Find where the given text appears and provide that cell's center as (x, y) coordinate. 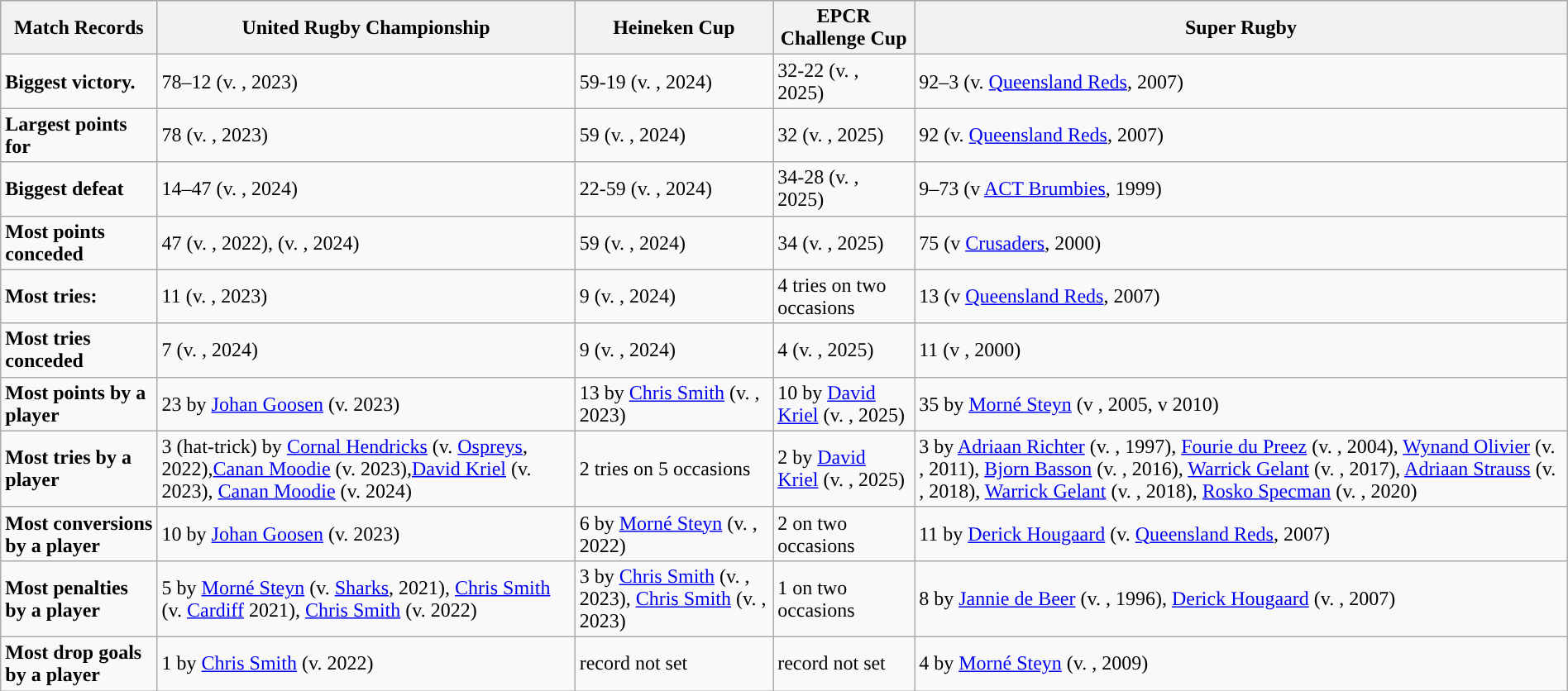
59-19 (v. , 2024) (674, 81)
10 by Johan Goosen (v. 2023) (366, 534)
22-59 (v. , 2024) (674, 188)
32 (v. , 2025) (844, 136)
92 (v. Queensland Reds, 2007) (1241, 136)
Most points by a player (79, 403)
35 by Morné Steyn (v , 2005, v 2010) (1241, 403)
4 (v. , 2025) (844, 350)
Match Records (79, 28)
Biggest defeat (79, 188)
Most points conceded (79, 243)
2 by David Kriel (v. , 2025) (844, 469)
3 (hat-trick) by Cornal Hendricks (v. Ospreys, 2022),Canan Moodie (v. 2023),David Kriel (v. 2023), Canan Moodie (v. 2024) (366, 469)
7 (v. , 2024) (366, 350)
3 by Chris Smith (v. , 2023), Chris Smith (v. , 2023) (674, 598)
11 by Derick Hougaard (v. Queensland Reds, 2007) (1241, 534)
4 by Morné Steyn (v. , 2009) (1241, 663)
EPCR Challenge Cup (844, 28)
2 tries on 5 occasions (674, 469)
Super Rugby (1241, 28)
10 by David Kriel (v. , 2025) (844, 403)
Heineken Cup (674, 28)
11 (v. , 2023) (366, 296)
Most drop goals by a player (79, 663)
8 by Jannie de Beer (v. , 1996), Derick Hougaard (v. , 2007) (1241, 598)
78–12 (v. , 2023) (366, 81)
1 on two occasions (844, 598)
11 (v , 2000) (1241, 350)
Biggest victory. (79, 81)
23 by Johan Goosen (v. 2023) (366, 403)
9–73 (v ACT Brumbies, 1999) (1241, 188)
32-22 (v. , 2025) (844, 81)
2 on two occasions (844, 534)
Most tries conceded (79, 350)
Most tries: (79, 296)
14–47 (v. , 2024) (366, 188)
34-28 (v. , 2025) (844, 188)
Most tries by a player (79, 469)
Most conversions by a player (79, 534)
75 (v Crusaders, 2000) (1241, 243)
34 (v. , 2025) (844, 243)
Most penalties by a player (79, 598)
6 by Morné Steyn (v. , 2022) (674, 534)
5 by Morné Steyn (v. Sharks, 2021), Chris Smith (v. Cardiff 2021), Chris Smith (v. 2022) (366, 598)
United Rugby Championship (366, 28)
92–3 (v. Queensland Reds, 2007) (1241, 81)
Largest points for (79, 136)
4 tries on two occasions (844, 296)
13 by Chris Smith (v. , 2023) (674, 403)
13 (v Queensland Reds, 2007) (1241, 296)
78 (v. , 2023) (366, 136)
1 by Chris Smith (v. 2022) (366, 663)
47 (v. , 2022), (v. , 2024) (366, 243)
